Scan for the cell matching the given text and deliver its [x, y] coordinate at center. 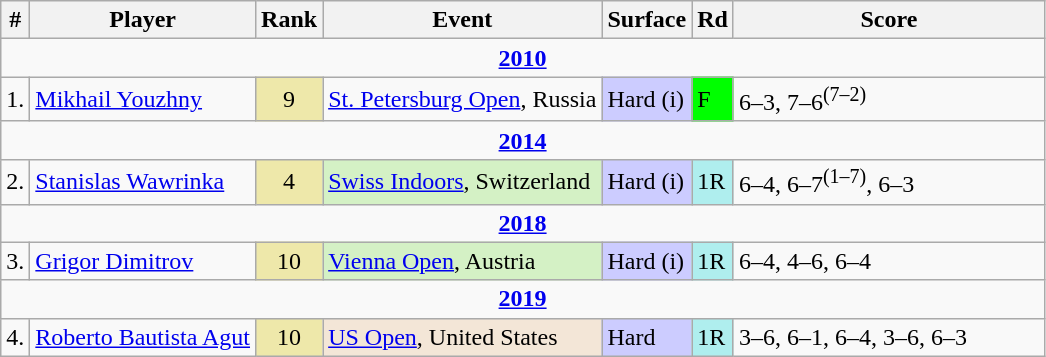
Roberto Bautista Agut [143, 337]
Score [888, 20]
4. [16, 337]
Hard [647, 337]
2010 [523, 58]
3–6, 6–1, 6–4, 3–6, 6–3 [888, 337]
2018 [523, 223]
Stanislas Wawrinka [143, 182]
Player [143, 20]
3. [16, 261]
St. Petersburg Open, Russia [462, 100]
4 [290, 182]
Swiss Indoors, Switzerland [462, 182]
Mikhail Youzhny [143, 100]
9 [290, 100]
US Open, United States [462, 337]
6–4, 6–7(1–7), 6–3 [888, 182]
Surface [647, 20]
Grigor Dimitrov [143, 261]
F [713, 100]
2019 [523, 299]
Rd [713, 20]
1. [16, 100]
Vienna Open, Austria [462, 261]
6–3, 7–6(7–2) [888, 100]
Rank [290, 20]
2014 [523, 140]
2. [16, 182]
6–4, 4–6, 6–4 [888, 261]
Event [462, 20]
# [16, 20]
